Detect which cell encompasses the target text, then output its (x, y) center coordinate. 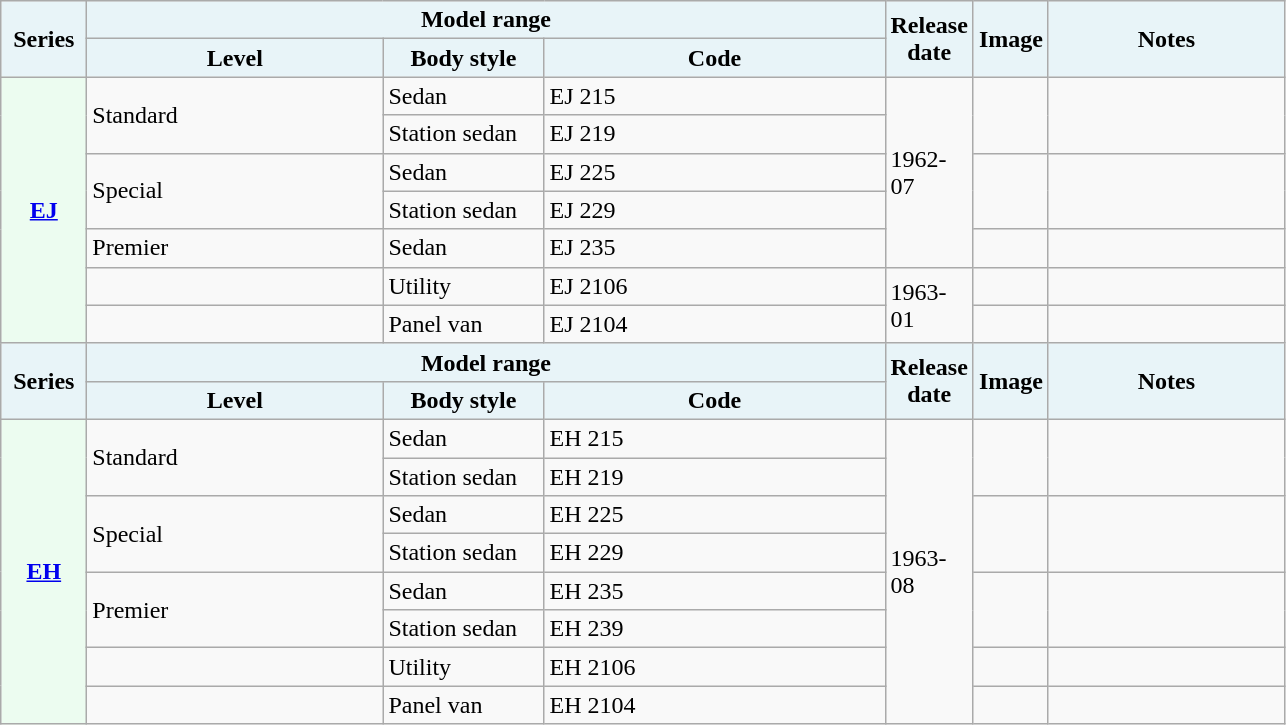
EJ 2106 (714, 286)
EJ 235 (714, 248)
1962-07 (929, 172)
EH 2104 (714, 705)
EH 225 (714, 515)
EJ 225 (714, 172)
EH 2106 (714, 667)
EH (44, 571)
1963-08 (929, 571)
EH 239 (714, 629)
EJ 2104 (714, 324)
EJ 219 (714, 134)
1963-01 (929, 305)
EJ 229 (714, 210)
EJ (44, 210)
EJ 215 (714, 96)
EH 215 (714, 438)
EH 229 (714, 553)
EH 235 (714, 591)
EH 219 (714, 477)
